Return [x, y] of the center of cell containing provided text 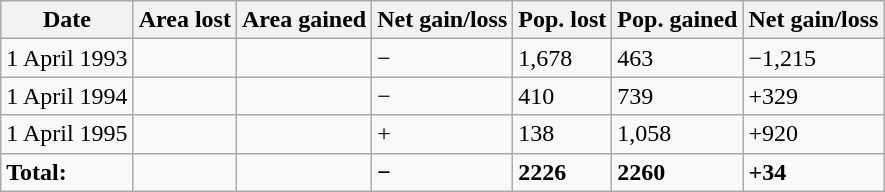
2260 [678, 172]
−1,215 [814, 58]
739 [678, 96]
410 [562, 96]
+920 [814, 134]
Pop. lost [562, 20]
463 [678, 58]
Date [67, 20]
Area lost [184, 20]
138 [562, 134]
2226 [562, 172]
1 April 1994 [67, 96]
+ [442, 134]
1,058 [678, 134]
Area gained [304, 20]
1 April 1995 [67, 134]
+34 [814, 172]
Pop. gained [678, 20]
Total: [67, 172]
1,678 [562, 58]
+329 [814, 96]
1 April 1993 [67, 58]
